For the text-containing cell, return its midpoint in (x, y) coordinate format. 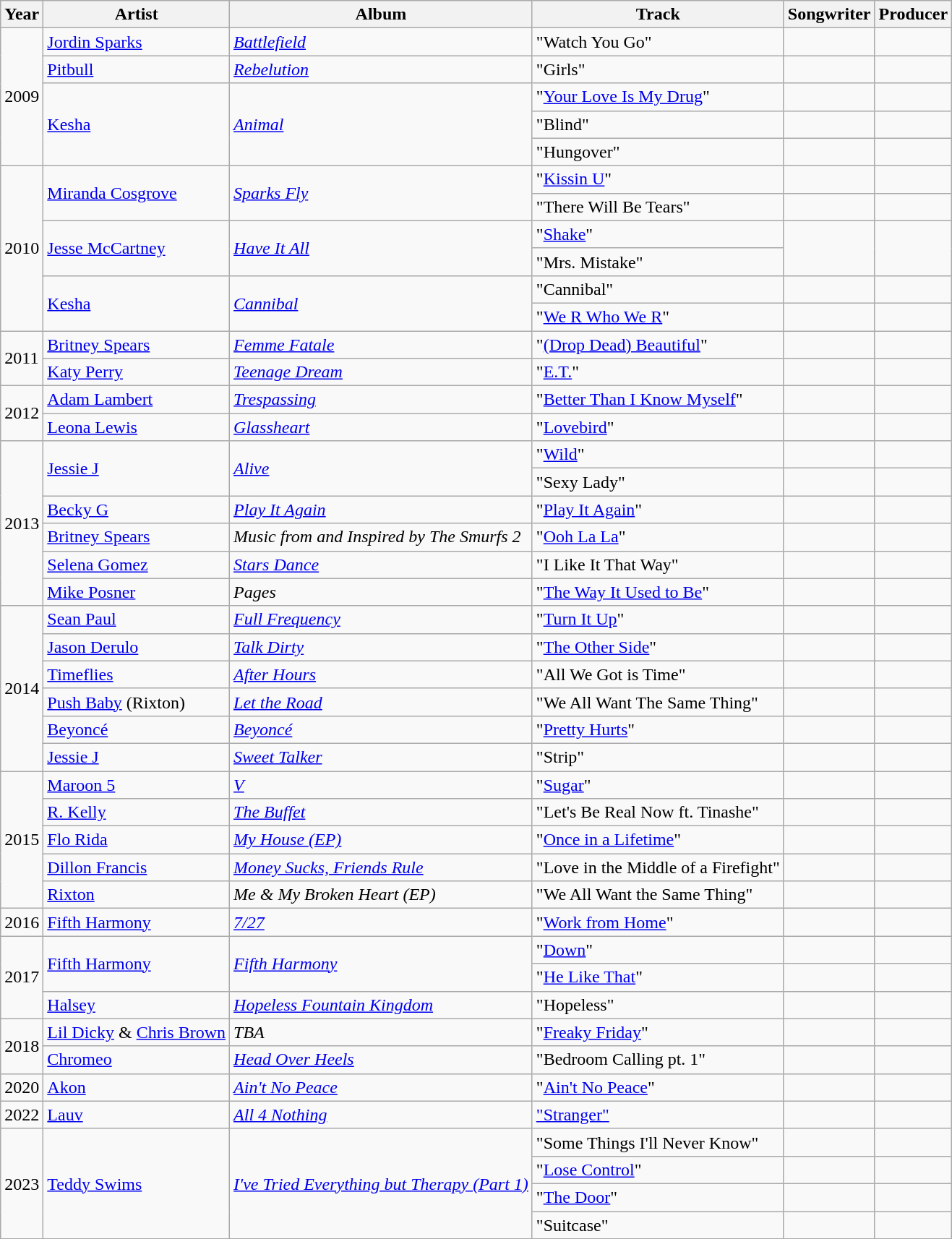
"Kissin U" (658, 179)
Artist (137, 14)
"Ooh La La" (658, 537)
2020 (22, 1087)
Teenage Dream (382, 372)
Alive (382, 468)
2011 (22, 359)
Halsey (137, 1005)
2009 (22, 97)
"He Like That" (658, 977)
TBA (382, 1032)
Producer (914, 14)
Glassheart (382, 427)
"Pretty Hurts" (658, 729)
Hopeless Fountain Kingdom (382, 1005)
Femme Fatale (382, 345)
Me & My Broken Heart (EP) (382, 895)
"Work from Home" (658, 922)
Year (22, 14)
"Better Than I Know Myself" (658, 400)
After Hours (382, 674)
2013 (22, 523)
The Buffet (382, 813)
"I Like It That Way" (658, 565)
Have It All (382, 248)
Katy Perry (137, 372)
Head Over Heels (382, 1060)
"Strip" (658, 757)
2022 (22, 1115)
"The Way It Used to Be" (658, 592)
Cannibal (382, 303)
Music from and Inspired by The Smurfs 2 (382, 537)
Teddy Swims (137, 1183)
Sean Paul (137, 619)
"Stranger" (658, 1115)
Akon (137, 1087)
Rebelution (382, 69)
Money Sucks, Friends Rule (382, 867)
Timeflies (137, 674)
"Girls" (658, 69)
"Turn It Up" (658, 619)
Album (382, 14)
"Sugar" (658, 784)
"Ain't No Peace" (658, 1087)
"Lose Control" (658, 1170)
"Once in a Lifetime" (658, 840)
2023 (22, 1183)
"Blind" (658, 124)
"Mrs. Mistake" (658, 262)
Miranda Cosgrove (137, 193)
Mike Posner (137, 592)
Jordin Sparks (137, 42)
2017 (22, 977)
Pitbull (137, 69)
Jason Derulo (137, 647)
"E.T." (658, 372)
Chromeo (137, 1060)
My House (EP) (382, 840)
"The Other Side" (658, 647)
Battlefield (382, 42)
"Lovebird" (658, 427)
All 4 Nothing (382, 1115)
"We R Who We R" (658, 317)
Selena Gomez (137, 565)
Stars Dance (382, 565)
"Love in the Middle of a Firefight" (658, 867)
"Watch You Go" (658, 42)
Pages (382, 592)
Let the Road (382, 702)
"Cannibal" (658, 289)
Rixton (137, 895)
7/27 (382, 922)
Jesse McCartney (137, 248)
"Suitcase" (658, 1225)
"Bedroom Calling pt. 1" (658, 1060)
Dillon Francis (137, 867)
"Play It Again" (658, 510)
"Hopeless" (658, 1005)
Flo Rida (137, 840)
Trespassing (382, 400)
Lil Dicky & Chris Brown (137, 1032)
Talk Dirty (382, 647)
"All We Got is Time" (658, 674)
"We All Want The Same Thing" (658, 702)
Animal (382, 124)
2014 (22, 688)
2015 (22, 839)
Leona Lewis (137, 427)
Track (658, 14)
Songwriter (829, 14)
Sparks Fly (382, 193)
2012 (22, 413)
"(Drop Dead) Beautiful" (658, 345)
2016 (22, 922)
Adam Lambert (137, 400)
"Your Love Is My Drug" (658, 97)
"Shake" (658, 234)
"We All Want the Same Thing" (658, 895)
"There Will Be Tears" (658, 207)
Maroon 5 (137, 784)
"Wild" (658, 455)
"Some Things I'll Never Know" (658, 1142)
Full Frequency (382, 619)
V (382, 784)
"Sexy Lady" (658, 482)
"Freaky Friday" (658, 1032)
Becky G (137, 510)
"Down" (658, 950)
R. Kelly (137, 813)
"Hungover" (658, 152)
"The Door" (658, 1197)
I've Tried Everything but Therapy (Part 1) (382, 1183)
2010 (22, 248)
Sweet Talker (382, 757)
"Let's Be Real Now ft. Tinashe" (658, 813)
Push Baby (Rixton) (137, 702)
Ain't No Peace (382, 1087)
Lauv (137, 1115)
Play It Again (382, 510)
2018 (22, 1046)
